From the cell containing the given text, extract its center point as [X, Y] coordinate. 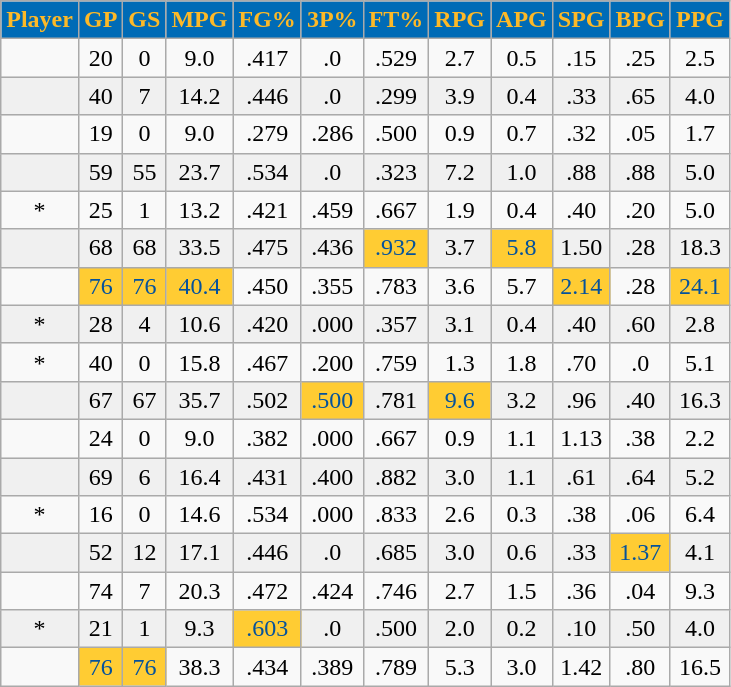
.200 [332, 362]
Player [40, 20]
3.1 [460, 324]
1.42 [581, 667]
19 [100, 134]
.279 [267, 134]
1.7 [700, 134]
.424 [332, 591]
1.5 [522, 591]
.299 [396, 96]
35.7 [200, 400]
PPG [700, 20]
13.2 [200, 210]
74 [100, 591]
.64 [640, 477]
.10 [581, 629]
.417 [267, 58]
15.8 [200, 362]
.420 [267, 324]
0.7 [522, 134]
.932 [396, 248]
1.13 [581, 438]
25 [100, 210]
.882 [396, 477]
40.4 [200, 286]
.61 [581, 477]
4.1 [700, 553]
18.3 [700, 248]
3.2 [522, 400]
.80 [640, 667]
.475 [267, 248]
7.2 [460, 172]
1.50 [581, 248]
38.3 [200, 667]
5.1 [700, 362]
.833 [396, 515]
.459 [332, 210]
.04 [640, 591]
.323 [396, 172]
APG [522, 20]
RPG [460, 20]
.759 [396, 362]
5.2 [700, 477]
14.6 [200, 515]
.65 [640, 96]
20 [100, 58]
.746 [396, 591]
.20 [640, 210]
.467 [267, 362]
1.0 [522, 172]
1.37 [640, 553]
2.5 [700, 58]
0.2 [522, 629]
.436 [332, 248]
3P% [332, 20]
2.6 [460, 515]
.434 [267, 667]
10.6 [200, 324]
2.2 [700, 438]
.502 [267, 400]
6.4 [700, 515]
.472 [267, 591]
.781 [396, 400]
28 [100, 324]
2.0 [460, 629]
23.7 [200, 172]
SPG [581, 20]
.15 [581, 58]
.96 [581, 400]
.431 [267, 477]
24 [100, 438]
.06 [640, 515]
GP [100, 20]
20.3 [200, 591]
24.1 [700, 286]
16.5 [700, 667]
59 [100, 172]
1.3 [460, 362]
.60 [640, 324]
.529 [396, 58]
3.7 [460, 248]
55 [144, 172]
1.8 [522, 362]
17.1 [200, 553]
3.6 [460, 286]
9.6 [460, 400]
.357 [396, 324]
.382 [267, 438]
0.5 [522, 58]
.25 [640, 58]
2.14 [581, 286]
FT% [396, 20]
.32 [581, 134]
5.7 [522, 286]
4 [144, 324]
16.3 [700, 400]
MPG [200, 20]
.05 [640, 134]
52 [100, 553]
.36 [581, 591]
.355 [332, 286]
16.4 [200, 477]
2.8 [700, 324]
0.6 [522, 553]
6 [144, 477]
12 [144, 553]
.50 [640, 629]
.389 [332, 667]
69 [100, 477]
5.3 [460, 667]
.685 [396, 553]
.450 [267, 286]
.603 [267, 629]
33.5 [200, 248]
GS [144, 20]
5.8 [522, 248]
BPG [640, 20]
3.9 [460, 96]
1.9 [460, 210]
.783 [396, 286]
21 [100, 629]
.286 [332, 134]
.70 [581, 362]
.421 [267, 210]
FG% [267, 20]
16 [100, 515]
.789 [396, 667]
14.2 [200, 96]
.400 [332, 477]
0.3 [522, 515]
